Scan for the cell matching the given text and deliver its [x, y] coordinate at center. 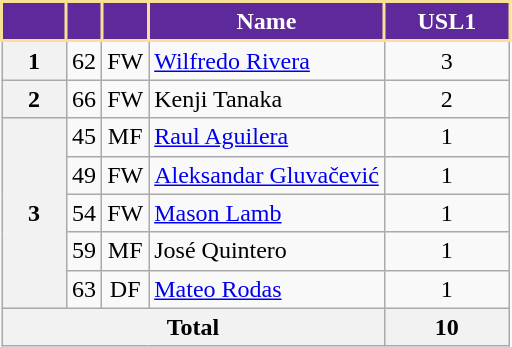
Mason Lamb [267, 213]
José Quintero [267, 251]
54 [84, 213]
Mateo Rodas [267, 289]
Kenji Tanaka [267, 99]
DF [126, 289]
62 [84, 60]
Aleksandar Gluvačević [267, 175]
Total [194, 327]
63 [84, 289]
Wilfredo Rivera [267, 60]
Name [267, 22]
Raul Aguilera [267, 137]
USL1 [446, 22]
45 [84, 137]
66 [84, 99]
49 [84, 175]
59 [84, 251]
10 [446, 327]
